Return the [X, Y] coordinate for the center point of the cell that contains the specified text.  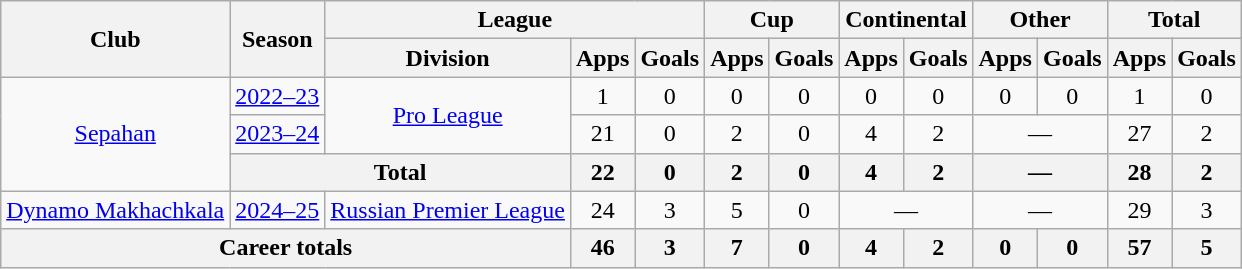
Other [1040, 20]
Continental [906, 20]
Dynamo Makhachkala [116, 210]
28 [1139, 172]
Cup [772, 20]
Division [448, 58]
2022–23 [278, 96]
Season [278, 39]
Sepahan [116, 134]
7 [737, 248]
46 [602, 248]
2024–25 [278, 210]
24 [602, 210]
Career totals [286, 248]
Pro League [448, 115]
27 [1139, 134]
21 [602, 134]
Russian Premier League [448, 210]
League [515, 20]
22 [602, 172]
2023–24 [278, 134]
Club [116, 39]
29 [1139, 210]
57 [1139, 248]
